Scan for the cell matching the given text and deliver its (X, Y) coordinate at center. 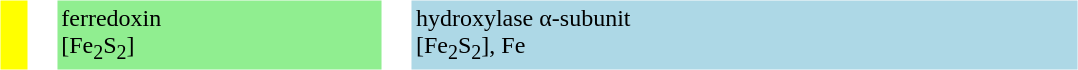
ferredoxin [Fe2S2] (220, 34)
hydroxylase α-subunit[Fe2S2], Fe (744, 34)
